Pinpoint the cell where the given text exists, returning its [x, y] midpoint coordinate. 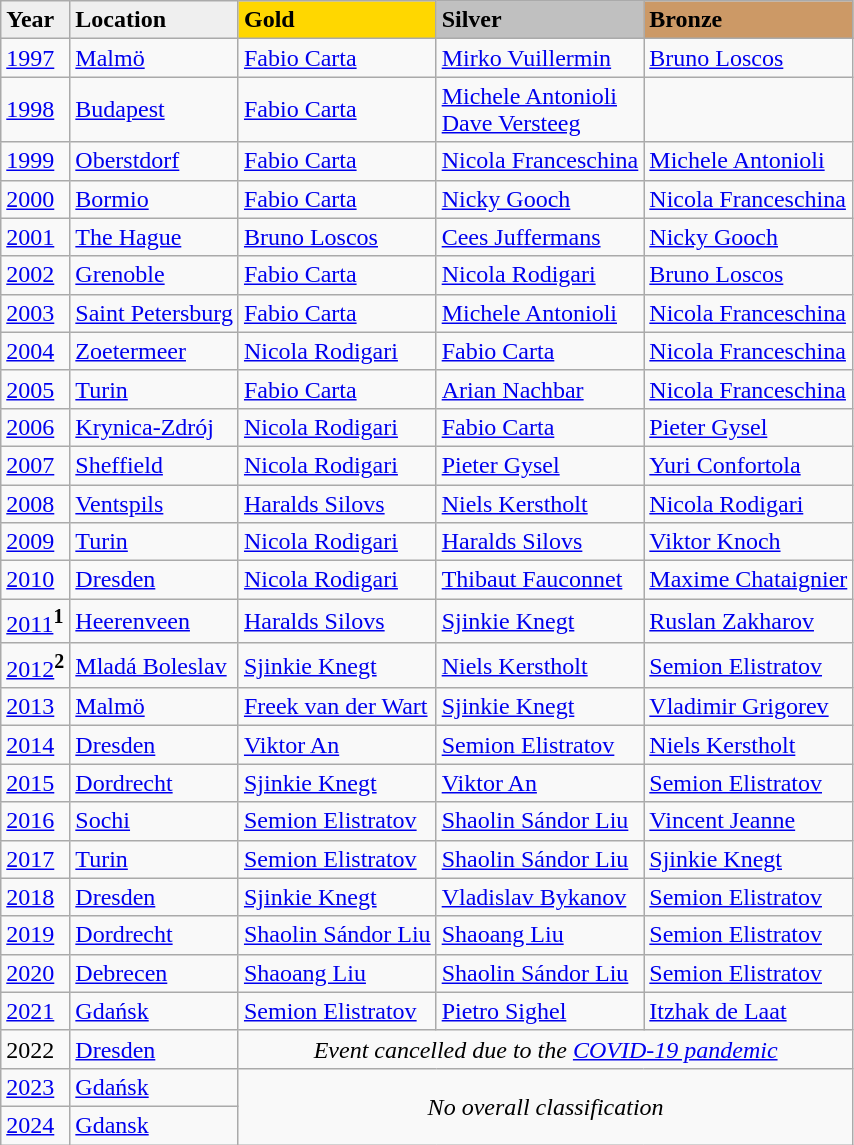
Maxime Chataignier [748, 580]
Sochi [154, 821]
Ventspils [154, 503]
2001 [36, 237]
2016 [36, 821]
Event cancelled due to the COVID-19 pandemic [545, 1049]
2000 [36, 199]
Mladá Boleslav [154, 666]
Gdansk [154, 1125]
2019 [36, 935]
2004 [36, 351]
Yuri Confortola [748, 465]
Gold [337, 20]
2018 [36, 897]
Debrecen [154, 973]
20122 [36, 666]
Freek van der Wart [337, 707]
1997 [36, 58]
Mirko Vuillermin [540, 58]
Arian Nachbar [540, 389]
2017 [36, 859]
Ruslan Zakharov [748, 622]
Location [154, 20]
Grenoble [154, 275]
2009 [36, 542]
The Hague [154, 237]
2023 [36, 1087]
1998 [36, 110]
Oberstdorf [154, 161]
Krynica-Zdrój [154, 427]
Cees Juffermans [540, 237]
Vincent Jeanne [748, 821]
Heerenveen [154, 622]
2002 [36, 275]
2015 [36, 783]
2006 [36, 427]
2008 [36, 503]
Sheffield [154, 465]
Budapest [154, 110]
Itzhak de Laat [748, 1011]
Viktor Knoch [748, 542]
Thibaut Fauconnet [540, 580]
Bronze [748, 20]
Pietro Sighel [540, 1011]
2013 [36, 707]
2021 [36, 1011]
2024 [36, 1125]
Silver [540, 20]
2022 [36, 1049]
Michele Antonioli Dave Versteeg [540, 110]
2020 [36, 973]
2010 [36, 580]
Year [36, 20]
Vladimir Grigorev [748, 707]
2003 [36, 313]
2014 [36, 745]
No overall classification [545, 1106]
Vladislav Bykanov [540, 897]
2005 [36, 389]
Zoetermeer [154, 351]
2007 [36, 465]
1999 [36, 161]
20111 [36, 622]
Bormio [154, 199]
Saint Petersburg [154, 313]
